For the text-containing cell, return its midpoint in (x, y) coordinate format. 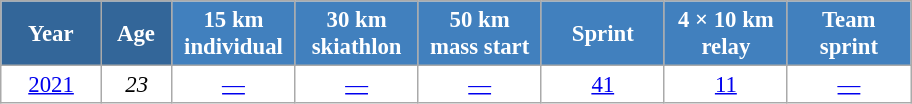
Sprint (602, 34)
2021 (52, 85)
15 km individual (234, 34)
Year (52, 34)
11 (726, 85)
50 km mass start (480, 34)
Age (136, 34)
41 (602, 85)
4 × 10 km relay (726, 34)
Team sprint (848, 34)
23 (136, 85)
30 km skiathlon (356, 34)
